Extract the [x, y] coordinate from the center of the cell holding the provided text.  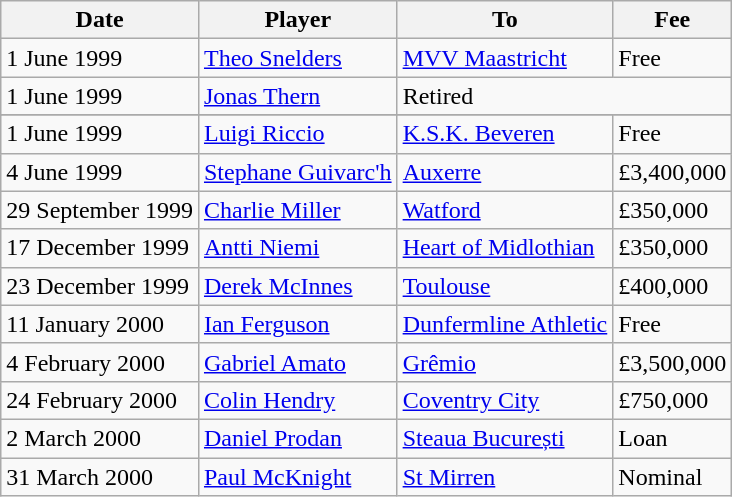
4 February 2000 [100, 362]
Antti Niemi [298, 248]
24 February 2000 [100, 400]
Paul McKnight [298, 477]
Steaua București [505, 438]
Ian Ferguson [298, 324]
To [505, 20]
Date [100, 20]
11 January 2000 [100, 324]
Charlie Miller [298, 210]
Colin Hendry [298, 400]
Theo Snelders [298, 58]
Daniel Prodan [298, 438]
Gabriel Amato [298, 362]
17 December 1999 [100, 248]
4 June 1999 [100, 172]
Retired [564, 96]
Coventry City [505, 400]
Heart of Midlothian [505, 248]
Toulouse [505, 286]
£3,400,000 [672, 172]
£400,000 [672, 286]
2 March 2000 [100, 438]
Jonas Thern [298, 96]
St Mirren [505, 477]
Loan [672, 438]
Nominal [672, 477]
Derek McInnes [298, 286]
Fee [672, 20]
£3,500,000 [672, 362]
MVV Maastricht [505, 58]
Dunfermline Athletic [505, 324]
Luigi Riccio [298, 134]
Player [298, 20]
K.S.K. Beveren [505, 134]
31 March 2000 [100, 477]
£750,000 [672, 400]
29 September 1999 [100, 210]
23 December 1999 [100, 286]
Auxerre [505, 172]
Grêmio [505, 362]
Watford [505, 210]
Stephane Guivarc'h [298, 172]
